Output the [x, y] coordinate of the center of the cell containing the given text.  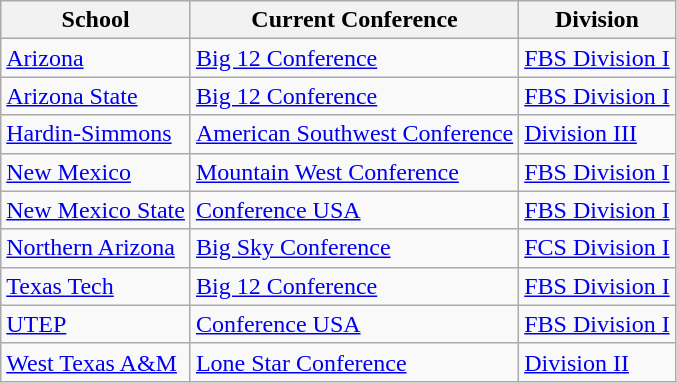
Lone Star Conference [354, 362]
New Mexico [96, 172]
UTEP [96, 324]
Current Conference [354, 20]
Hardin-Simmons [96, 134]
FCS Division I [597, 248]
Division II [597, 362]
Arizona [96, 58]
Northern Arizona [96, 248]
Mountain West Conference [354, 172]
Arizona State [96, 96]
New Mexico State [96, 210]
Big Sky Conference [354, 248]
American Southwest Conference [354, 134]
Division III [597, 134]
School [96, 20]
West Texas A&M [96, 362]
Division [597, 20]
Texas Tech [96, 286]
